Provide the (X, Y) coordinate of the cell's center where the given text is located.  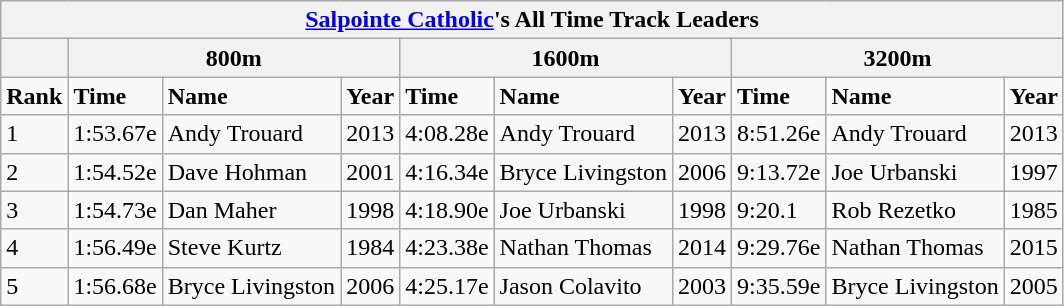
2005 (1034, 286)
9:35.59e (779, 286)
1:54.73e (115, 210)
4:08.28e (447, 134)
800m (234, 58)
Salpointe Catholic's All Time Track Leaders (532, 20)
2014 (702, 248)
1984 (370, 248)
Steve Kurtz (251, 248)
1600m (566, 58)
3 (34, 210)
4 (34, 248)
Jason Colavito (583, 286)
8:51.26e (779, 134)
5 (34, 286)
2 (34, 172)
2015 (1034, 248)
1997 (1034, 172)
9:29.76e (779, 248)
9:13.72e (779, 172)
4:25.17e (447, 286)
Rank (34, 96)
2001 (370, 172)
2003 (702, 286)
1 (34, 134)
Dave Hohman (251, 172)
1:53.67e (115, 134)
1:56.68e (115, 286)
3200m (898, 58)
4:16.34e (447, 172)
4:23.38e (447, 248)
4:18.90e (447, 210)
9:20.1 (779, 210)
1985 (1034, 210)
1:54.52e (115, 172)
1:56.49e (115, 248)
Dan Maher (251, 210)
Rob Rezetko (915, 210)
